From the cell containing the given text, extract its center point as (X, Y) coordinate. 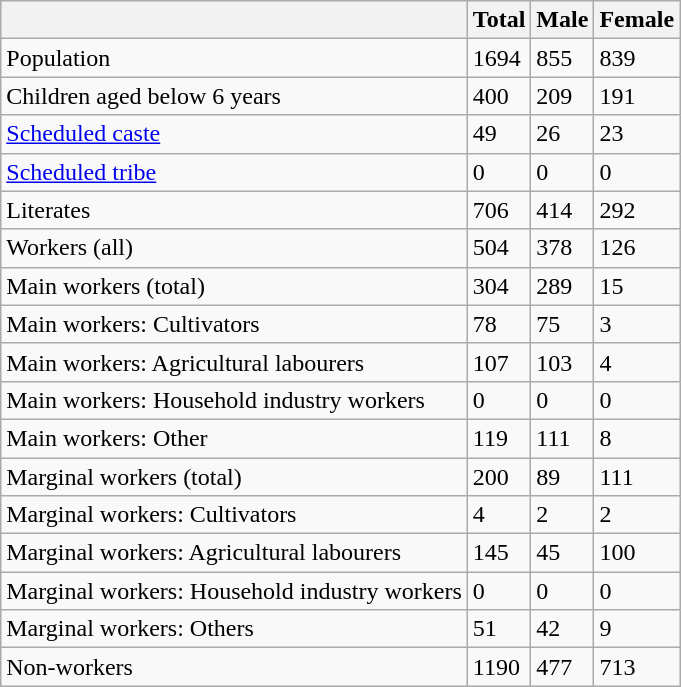
Non-workers (234, 667)
42 (562, 629)
400 (499, 96)
Marginal workers: Agricultural labourers (234, 553)
191 (637, 96)
Main workers: Agricultural labourers (234, 362)
9 (637, 629)
713 (637, 667)
Marginal workers: Cultivators (234, 515)
304 (499, 286)
200 (499, 477)
855 (562, 58)
Population (234, 58)
Main workers (total) (234, 286)
145 (499, 553)
89 (562, 477)
51 (499, 629)
Marginal workers: Others (234, 629)
Female (637, 20)
504 (499, 248)
Main workers: Household industry workers (234, 400)
45 (562, 553)
477 (562, 667)
119 (499, 438)
Children aged below 6 years (234, 96)
78 (499, 324)
Scheduled tribe (234, 172)
1694 (499, 58)
414 (562, 210)
Male (562, 20)
Total (499, 20)
Main workers: Cultivators (234, 324)
Main workers: Other (234, 438)
3 (637, 324)
15 (637, 286)
706 (499, 210)
839 (637, 58)
1190 (499, 667)
126 (637, 248)
107 (499, 362)
289 (562, 286)
Marginal workers (total) (234, 477)
8 (637, 438)
26 (562, 134)
Workers (all) (234, 248)
Literates (234, 210)
23 (637, 134)
Scheduled caste (234, 134)
49 (499, 134)
378 (562, 248)
209 (562, 96)
75 (562, 324)
292 (637, 210)
100 (637, 553)
103 (562, 362)
Marginal workers: Household industry workers (234, 591)
